Locate the cell with the specified text and output its [X, Y] center coordinate. 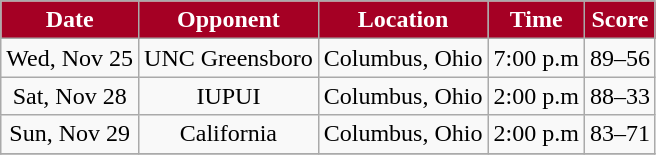
88–33 [620, 96]
Wed, Nov 25 [70, 58]
Location [403, 20]
Sun, Nov 29 [70, 134]
UNC Greensboro [229, 58]
83–71 [620, 134]
Sat, Nov 28 [70, 96]
Time [536, 20]
7:00 p.m [536, 58]
89–56 [620, 58]
Date [70, 20]
Score [620, 20]
Opponent [229, 20]
IUPUI [229, 96]
California [229, 134]
